Return [X, Y] of the center of cell containing provided text 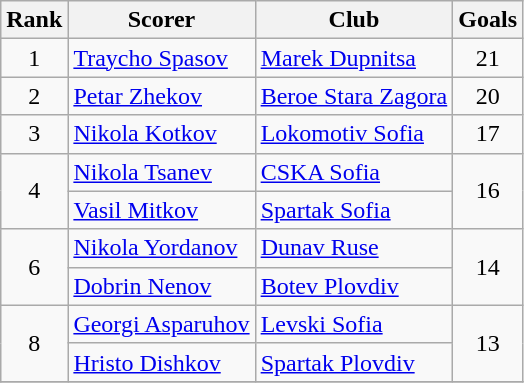
Dunav Ruse [354, 248]
3 [34, 134]
Beroe Stara Zagora [354, 96]
Hristo Dishkov [162, 362]
Georgi Asparuhov [162, 324]
14 [488, 267]
Levski Sofia [354, 324]
Rank [34, 20]
16 [488, 191]
Spartak Plovdiv [354, 362]
Nikola Yordanov [162, 248]
Dobrin Nenov [162, 286]
8 [34, 343]
Nikola Kotkov [162, 134]
21 [488, 58]
Nikola Tsanev [162, 172]
Lokomotiv Sofia [354, 134]
Spartak Sofia [354, 210]
Club [354, 20]
CSKA Sofia [354, 172]
4 [34, 191]
Petar Zhekov [162, 96]
6 [34, 267]
Marek Dupnitsa [354, 58]
17 [488, 134]
Traycho Spasov [162, 58]
Scorer [162, 20]
Vasil Mitkov [162, 210]
13 [488, 343]
20 [488, 96]
2 [34, 96]
Goals [488, 20]
1 [34, 58]
Botev Plovdiv [354, 286]
